Search for the cell housing the specified text and yield its (X, Y) center coordinate. 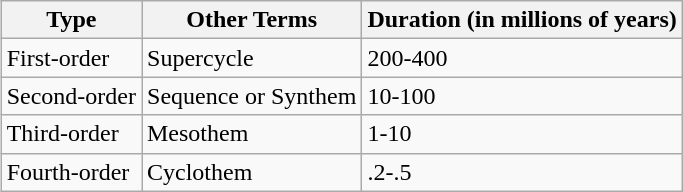
Supercycle (252, 58)
Fourth-order (71, 172)
.2-.5 (522, 172)
10-100 (522, 96)
Type (71, 20)
200-400 (522, 58)
Cyclothem (252, 172)
1-10 (522, 134)
Third-order (71, 134)
Duration (in millions of years) (522, 20)
First-order (71, 58)
Sequence or Synthem (252, 96)
Second-order (71, 96)
Mesothem (252, 134)
Other Terms (252, 20)
